Capture the cell that displays the provided text and extract its [x, y] central coordinate. 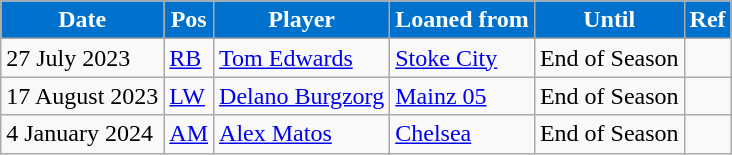
Until [609, 20]
27 July 2023 [82, 58]
Chelsea [462, 134]
RB [189, 58]
Mainz 05 [462, 96]
Alex Matos [302, 134]
4 January 2024 [82, 134]
Tom Edwards [302, 58]
Pos [189, 20]
Stoke City [462, 58]
Player [302, 20]
Loaned from [462, 20]
Delano Burgzorg [302, 96]
LW [189, 96]
Ref [708, 20]
AM [189, 134]
17 August 2023 [82, 96]
Date [82, 20]
